Provide the (X, Y) coordinate of the cell's center where the given text is located.  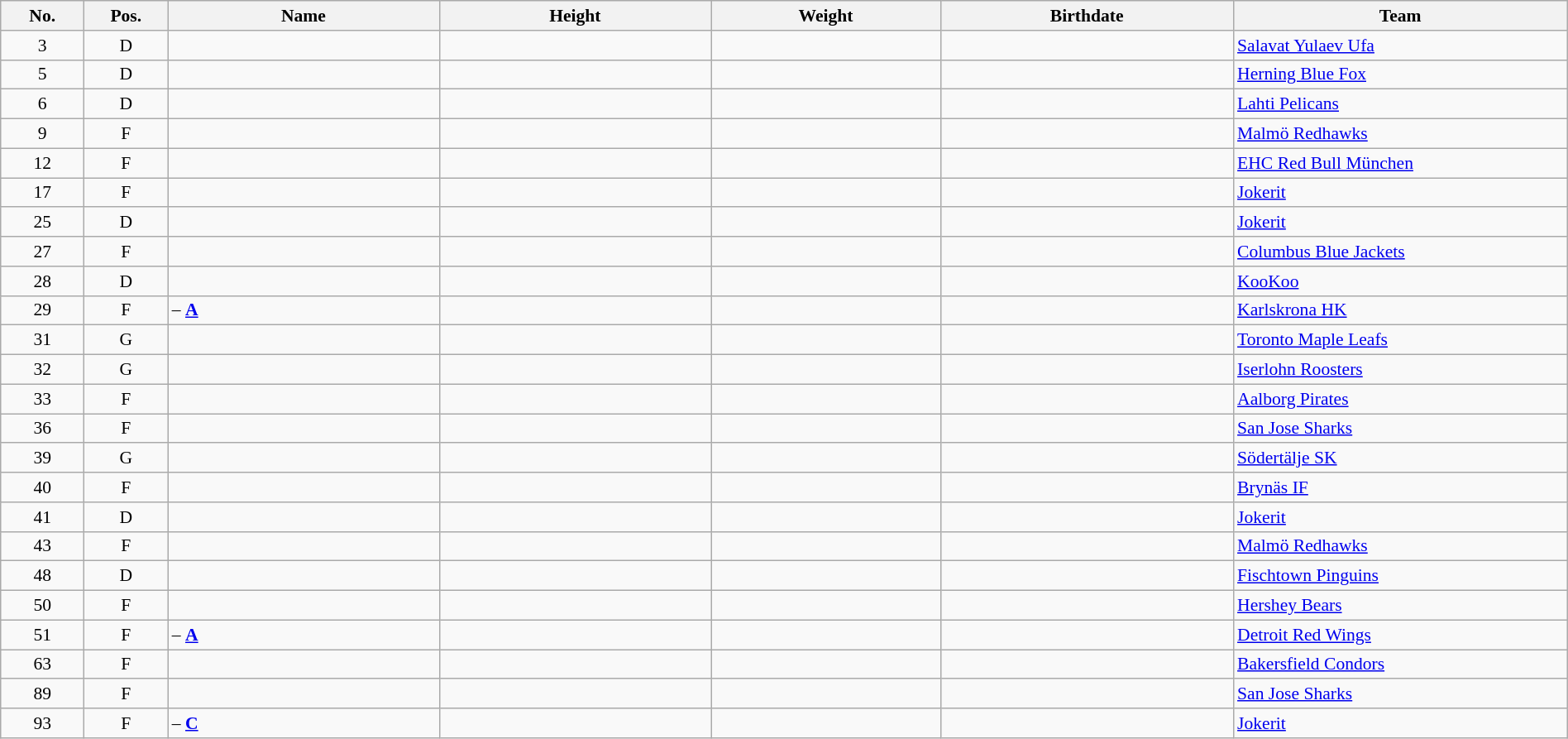
40 (43, 487)
29 (43, 310)
51 (43, 635)
17 (43, 193)
Fischtown Pinguins (1400, 576)
Name (304, 16)
41 (43, 517)
5 (43, 74)
Weight (826, 16)
Pos. (126, 16)
48 (43, 576)
Iserlohn Roosters (1400, 370)
27 (43, 252)
Brynäs IF (1400, 487)
Södertälje SK (1400, 458)
36 (43, 429)
32 (43, 370)
33 (43, 399)
12 (43, 163)
Team (1400, 16)
63 (43, 665)
No. (43, 16)
Birthdate (1087, 16)
31 (43, 340)
Herning Blue Fox (1400, 74)
Lahti Pelicans (1400, 104)
Detroit Red Wings (1400, 635)
EHC Red Bull München (1400, 163)
Toronto Maple Leafs (1400, 340)
Karlskrona HK (1400, 310)
6 (43, 104)
50 (43, 606)
Bakersfield Condors (1400, 665)
Height (575, 16)
Hershey Bears (1400, 606)
89 (43, 694)
39 (43, 458)
– C (304, 723)
25 (43, 223)
Columbus Blue Jackets (1400, 252)
9 (43, 134)
93 (43, 723)
Salavat Yulaev Ufa (1400, 46)
KooKoo (1400, 281)
28 (43, 281)
3 (43, 46)
Aalborg Pirates (1400, 399)
43 (43, 546)
